Return [X, Y] of the center of cell containing provided text 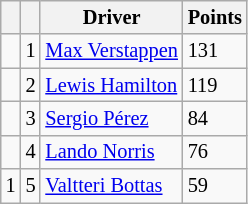
Driver [111, 17]
Points [215, 17]
59 [215, 186]
Max Verstappen [111, 51]
5 [31, 186]
76 [215, 152]
Lewis Hamilton [111, 85]
3 [31, 118]
2 [31, 85]
Lando Norris [111, 152]
119 [215, 85]
84 [215, 118]
Valtteri Bottas [111, 186]
Sergio Pérez [111, 118]
131 [215, 51]
4 [31, 152]
